For the text-containing cell, return its midpoint in [x, y] coordinate format. 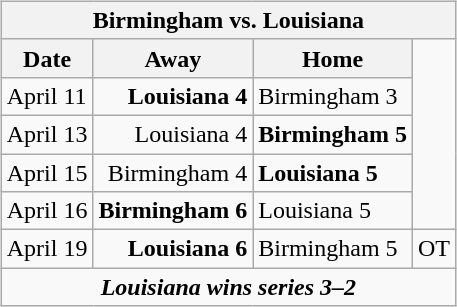
April 15 [47, 173]
Birmingham 4 [173, 173]
Louisiana 6 [173, 249]
April 19 [47, 249]
Away [173, 58]
Birmingham 3 [333, 96]
April 16 [47, 211]
Birmingham 6 [173, 211]
April 11 [47, 96]
Date [47, 58]
April 13 [47, 134]
Birmingham vs. Louisiana [228, 20]
OT [434, 249]
Home [333, 58]
Louisiana wins series 3–2 [228, 287]
